Find where the given text appears and provide that cell's center as [X, Y] coordinate. 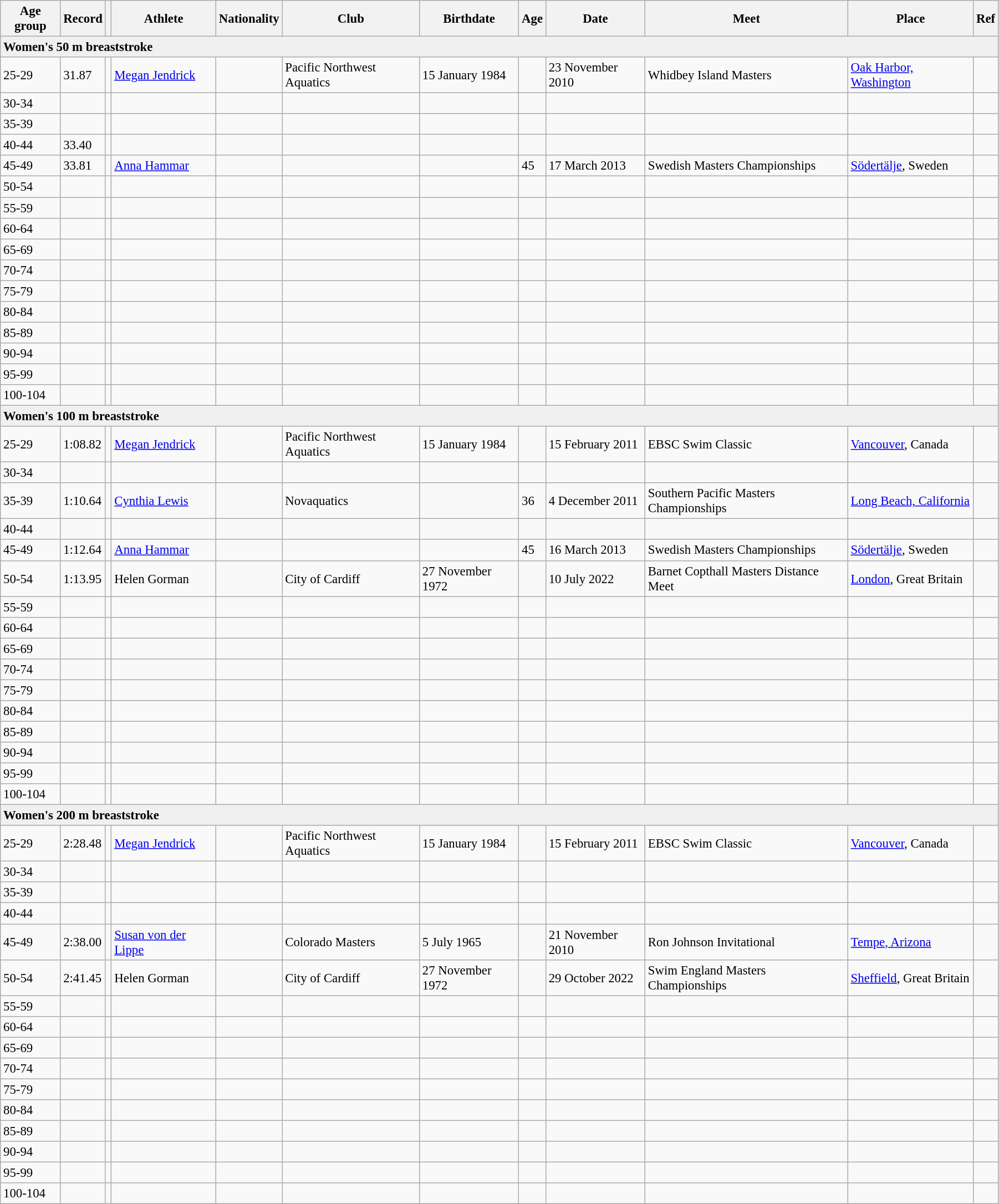
Women's 50 m breaststroke [499, 47]
17 March 2013 [595, 166]
Sheffield, Great Britain [910, 978]
Oak Harbor, Washington [910, 75]
Long Beach, California [910, 501]
21 November 2010 [595, 942]
2:41.45 [83, 978]
Barnet Copthall Masters Distance Meet [747, 579]
5 July 1965 [469, 942]
10 July 2022 [595, 579]
2:28.48 [83, 844]
Colorado Masters [351, 942]
Meet [747, 19]
1:13.95 [83, 579]
London, Great Britain [910, 579]
29 October 2022 [595, 978]
Tempe, Arizona [910, 942]
Whidbey Island Masters [747, 75]
31.87 [83, 75]
Age [532, 19]
Date [595, 19]
33.40 [83, 145]
Record [83, 19]
Nationality [249, 19]
23 November 2010 [595, 75]
Athlete [164, 19]
36 [532, 501]
1:10.64 [83, 501]
Birthdate [469, 19]
Novaquatics [351, 501]
1:08.82 [83, 445]
Place [910, 19]
Women's 200 m breaststroke [499, 815]
Southern Pacific Masters Championships [747, 501]
16 March 2013 [595, 550]
Swim England Masters Championships [747, 978]
33.81 [83, 166]
4 December 2011 [595, 501]
Susan von der Lippe [164, 942]
Ron Johnson Invitational [747, 942]
Age group [30, 19]
2:38.00 [83, 942]
Club [351, 19]
Ref [986, 19]
1:12.64 [83, 550]
Cynthia Lewis [164, 501]
Women's 100 m breaststroke [499, 416]
